Search for the cell housing the specified text and yield its [x, y] center coordinate. 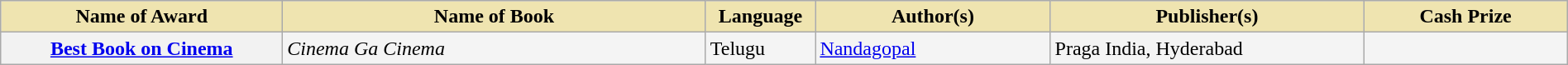
Author(s) [933, 17]
Praga India, Hyderabad [1207, 48]
Name of Book [495, 17]
Publisher(s) [1207, 17]
Telugu [761, 48]
Cinema Ga Cinema [495, 48]
Name of Award [142, 17]
Cash Prize [1465, 17]
Nandagopal [933, 48]
Language [761, 17]
Best Book on Cinema [142, 48]
